Identify which cell holds the provided text, then report its (x, y) central coordinate. 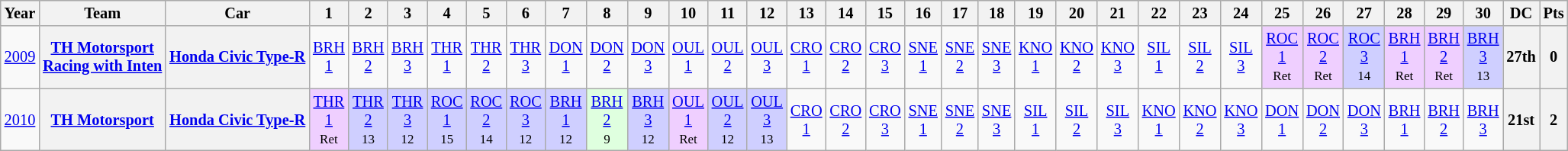
23 (1200, 13)
21st (1521, 120)
2009 (20, 57)
17 (960, 13)
6 (526, 13)
29 (1444, 13)
27th (1521, 57)
12 (767, 13)
OUL313 (767, 120)
BRH313 (1483, 57)
13 (807, 13)
ROC314 (1364, 57)
OUL3 (767, 57)
24 (1241, 13)
THR312 (407, 120)
OUL2 (728, 57)
14 (845, 13)
3 (407, 13)
28 (1405, 13)
ROC312 (526, 120)
22 (1159, 13)
OUL1Ret (688, 120)
21 (1118, 13)
BRH112 (566, 120)
THR3 (526, 57)
DC (1521, 13)
ROC1Ret (1282, 57)
27 (1364, 13)
26 (1323, 13)
OUL1 (688, 57)
BRH1Ret (1405, 57)
Team (102, 13)
16 (923, 13)
Pts (1554, 13)
10 (688, 13)
4 (447, 13)
OUL212 (728, 120)
ROC2Ret (1323, 57)
BRH2Ret (1444, 57)
BRH312 (648, 120)
THR1Ret (329, 120)
THR2 (486, 57)
9 (648, 13)
8 (607, 13)
TH MotorsportRacing with Inten (102, 57)
0 (1554, 57)
19 (1035, 13)
Car (237, 13)
THR1 (447, 57)
ROC214 (486, 120)
2010 (20, 120)
1 (329, 13)
Year (20, 13)
5 (486, 13)
THR213 (369, 120)
30 (1483, 13)
11 (728, 13)
TH Motorsport (102, 120)
ROC115 (447, 120)
BRH29 (607, 120)
15 (885, 13)
7 (566, 13)
25 (1282, 13)
20 (1077, 13)
18 (997, 13)
